From the cell containing the given text, extract its center point as [X, Y] coordinate. 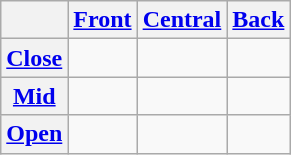
Front [102, 20]
Back [258, 20]
Mid [34, 96]
Open [34, 134]
Close [34, 58]
Central [182, 20]
